For the text-containing cell, return its midpoint in [X, Y] coordinate format. 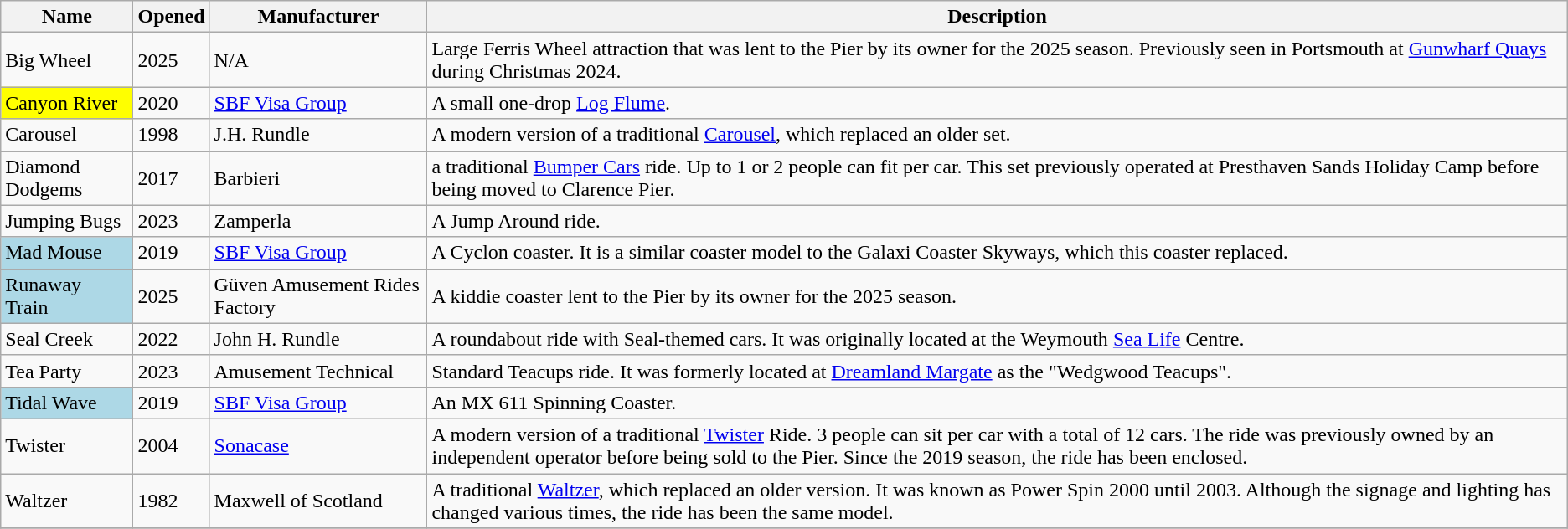
John H. Rundle [318, 339]
J.H. Rundle [318, 135]
Sonacase [318, 445]
A Cyclon coaster. It is a similar coaster model to the Galaxi Coaster Skyways, which this coaster replaced. [997, 253]
Barbieri [318, 177]
Diamond Dodgems [67, 177]
2017 [171, 177]
An MX 611 Spinning Coaster. [997, 403]
Zamperla [318, 221]
Runaway Train [67, 296]
2004 [171, 445]
Carousel [67, 135]
Standard Teacups ride. It was formerly located at Dreamland Margate as the "Wedgwood Teacups". [997, 371]
Twister [67, 445]
Manufacturer [318, 17]
Güven Amusement Rides Factory [318, 296]
Description [997, 17]
Seal Creek [67, 339]
1982 [171, 501]
A modern version of a traditional Carousel, which replaced an older set. [997, 135]
2020 [171, 103]
A Jump Around ride. [997, 221]
Name [67, 17]
N/A [318, 60]
Amusement Technical [318, 371]
Big Wheel [67, 60]
A roundabout ride with Seal-themed cars. It was originally located at the Weymouth Sea Life Centre. [997, 339]
Tidal Wave [67, 403]
Opened [171, 17]
A kiddie coaster lent to the Pier by its owner for the 2025 season. [997, 296]
1998 [171, 135]
Canyon River [67, 103]
Maxwell of Scotland [318, 501]
Tea Party [67, 371]
Jumping Bugs [67, 221]
Mad Mouse [67, 253]
A small one-drop Log Flume. [997, 103]
Waltzer [67, 501]
2022 [171, 339]
